Return the [x, y] coordinate for the center point of the cell that contains the specified text.  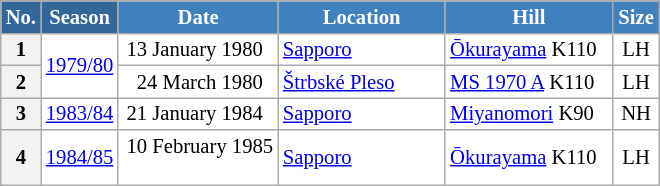
3 [21, 113]
24 March 1980 [198, 81]
4 [21, 158]
Hill [528, 16]
2 [21, 81]
No. [21, 16]
Size [636, 16]
21 January 1984 [198, 113]
1983/84 [80, 113]
1 [21, 49]
Date [198, 16]
Location [362, 16]
Season [80, 16]
1984/85 [80, 158]
10 February 1985 [198, 158]
Štrbské Pleso [362, 81]
1979/80 [80, 65]
13 January 1980 [198, 49]
NH [636, 113]
Miyanomori K90 [528, 113]
MS 1970 A K110 [528, 81]
